Return the (x, y) coordinate for the center point of the cell that contains the specified text.  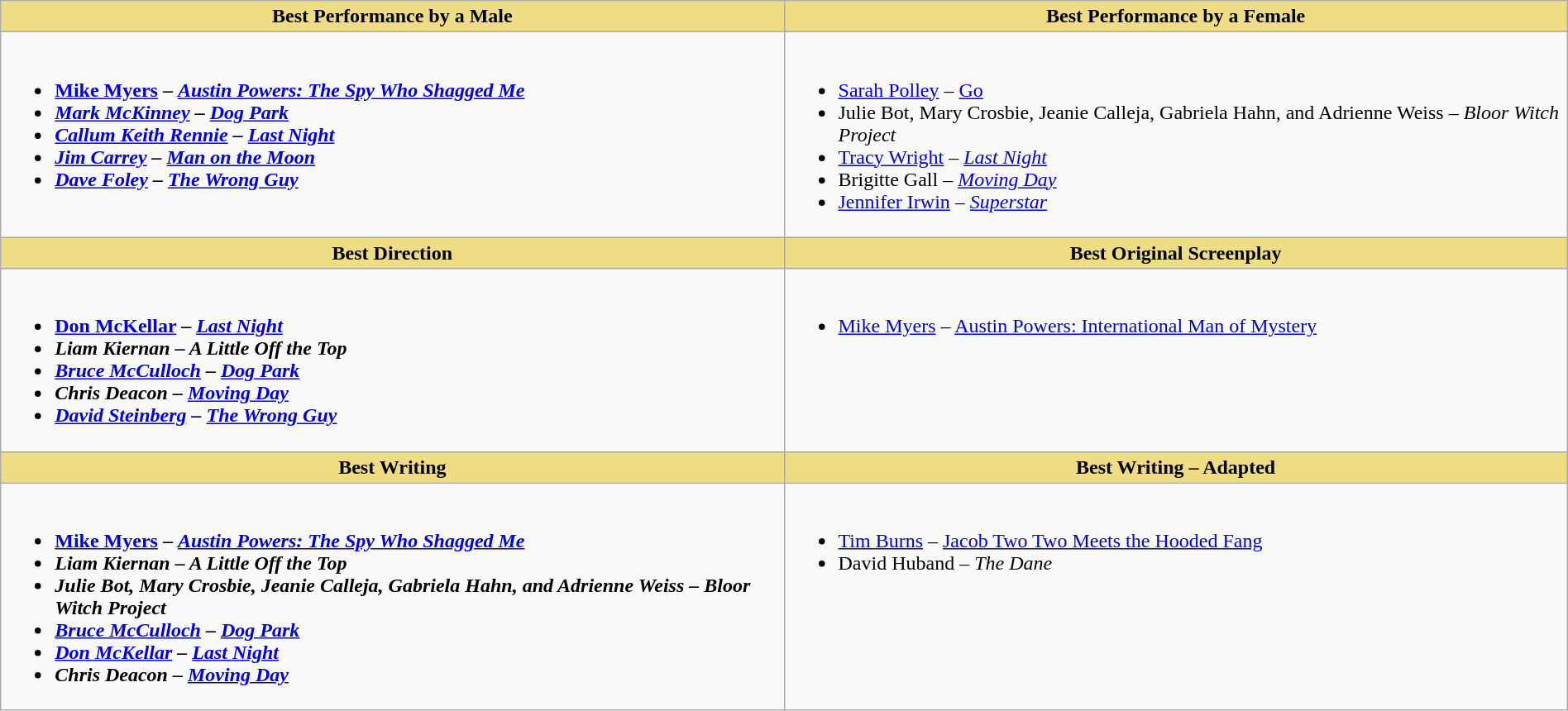
Don McKellar – Last NightLiam Kiernan – A Little Off the TopBruce McCulloch – Dog ParkChris Deacon – Moving DayDavid Steinberg – The Wrong Guy (392, 360)
Best Writing – Adapted (1176, 467)
Best Writing (392, 467)
Best Original Screenplay (1176, 253)
Mike Myers – Austin Powers: International Man of Mystery (1176, 360)
Tim Burns – Jacob Two Two Meets the Hooded FangDavid Huband – The Dane (1176, 597)
Best Direction (392, 253)
Best Performance by a Female (1176, 17)
Best Performance by a Male (392, 17)
